Pinpoint the cell where the given text exists, returning its [x, y] midpoint coordinate. 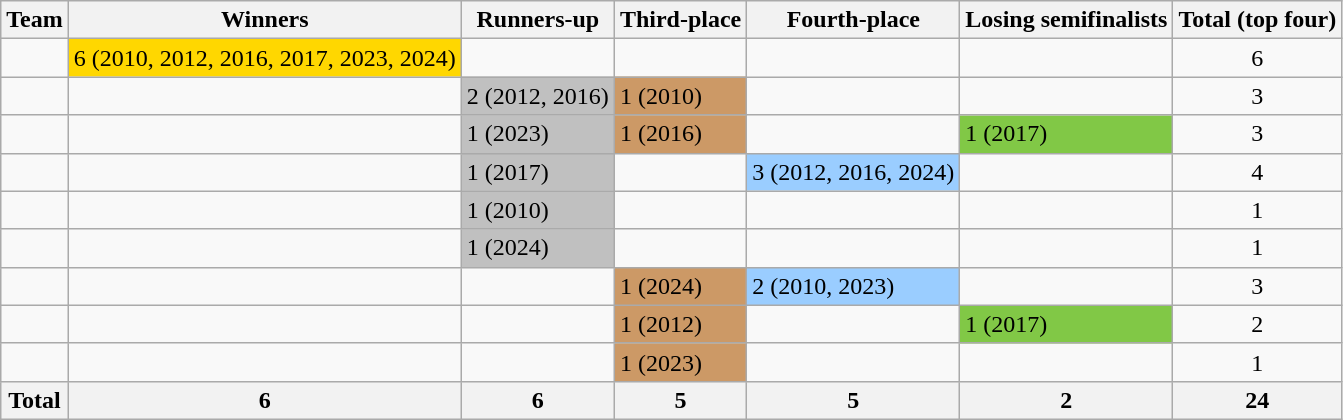
Total [35, 400]
6 (2010, 2012, 2016, 2017, 2023, 2024) [264, 58]
2 (2010, 2023) [854, 286]
Winners [264, 20]
3 (2012, 2016, 2024) [854, 172]
1 (2016) [680, 134]
Total (top four) [1258, 20]
Third-place [680, 20]
Fourth-place [854, 20]
Losing semifinalists [1066, 20]
1 (2012) [680, 324]
24 [1258, 400]
Runners-up [538, 20]
2 (2012, 2016) [538, 96]
Team [35, 20]
4 [1258, 172]
